Find where the given text appears and provide that cell's center as (X, Y) coordinate. 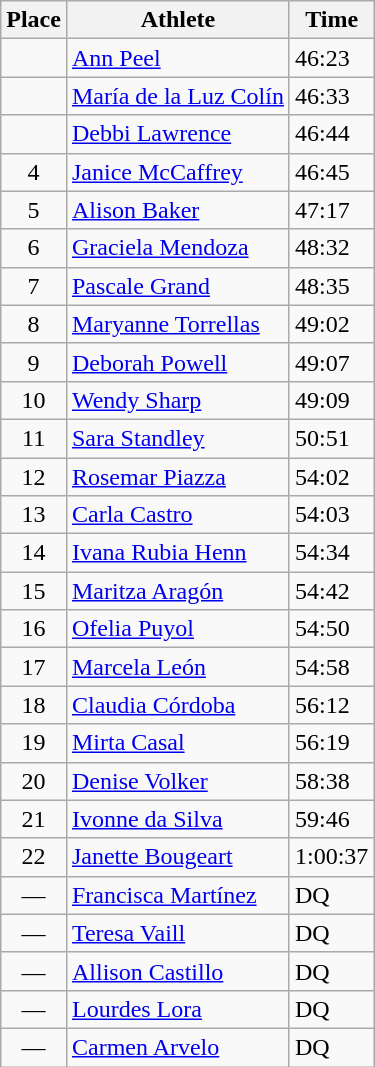
Time (331, 20)
46:23 (331, 58)
8 (34, 324)
Allison Castillo (178, 971)
58:38 (331, 781)
18 (34, 705)
20 (34, 781)
56:19 (331, 743)
10 (34, 400)
46:44 (331, 134)
46:33 (331, 96)
Carmen Arvelo (178, 1047)
48:32 (331, 248)
Wendy Sharp (178, 400)
Debbi Lawrence (178, 134)
7 (34, 286)
Mirta Casal (178, 743)
50:51 (331, 438)
María de la Luz Colín (178, 96)
54:50 (331, 629)
5 (34, 210)
Deborah Powell (178, 362)
54:34 (331, 553)
Ofelia Puyol (178, 629)
Lourdes Lora (178, 1009)
12 (34, 477)
9 (34, 362)
Maryanne Torrellas (178, 324)
48:35 (331, 286)
Rosemar Piazza (178, 477)
21 (34, 819)
Place (34, 20)
56:12 (331, 705)
4 (34, 172)
Francisca Martínez (178, 895)
Denise Volker (178, 781)
Marcela León (178, 667)
6 (34, 248)
17 (34, 667)
49:02 (331, 324)
Maritza Aragón (178, 591)
Teresa Vaill (178, 933)
11 (34, 438)
Ann Peel (178, 58)
15 (34, 591)
46:45 (331, 172)
19 (34, 743)
1:00:37 (331, 857)
Athlete (178, 20)
Janette Bougeart (178, 857)
47:17 (331, 210)
Ivonne da Silva (178, 819)
16 (34, 629)
Claudia Córdoba (178, 705)
49:09 (331, 400)
54:03 (331, 515)
54:02 (331, 477)
Sara Standley (178, 438)
Graciela Mendoza (178, 248)
59:46 (331, 819)
14 (34, 553)
Alison Baker (178, 210)
49:07 (331, 362)
Janice McCaffrey (178, 172)
54:58 (331, 667)
13 (34, 515)
22 (34, 857)
Ivana Rubia Henn (178, 553)
Carla Castro (178, 515)
Pascale Grand (178, 286)
54:42 (331, 591)
